Capture the cell that displays the provided text and extract its [X, Y] central coordinate. 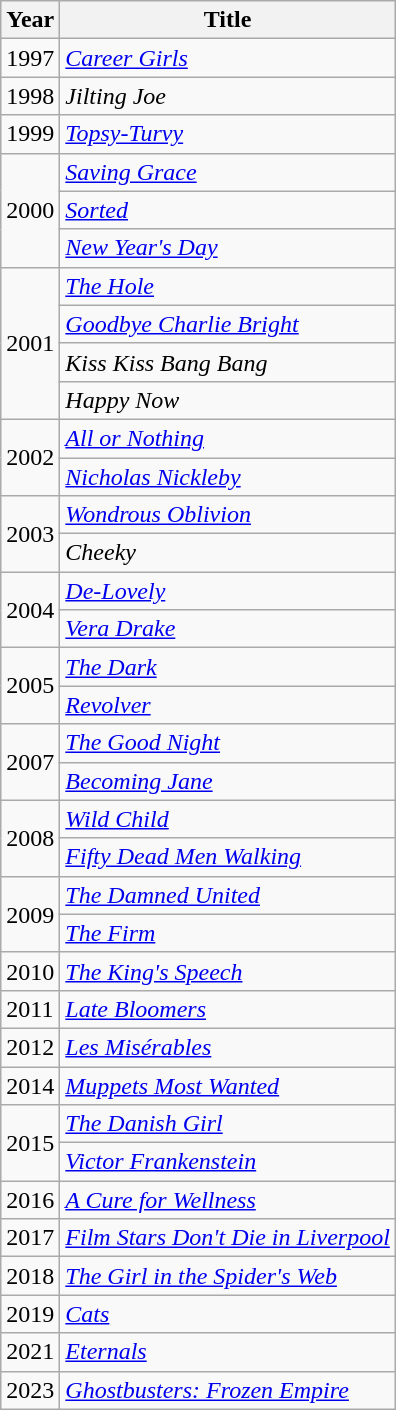
2000 [30, 210]
The King's Speech [228, 971]
2015 [30, 1143]
Vera Drake [228, 629]
Late Bloomers [228, 1009]
The Danish Girl [228, 1124]
Wild Child [228, 819]
2008 [30, 838]
Wondrous Oblivion [228, 515]
New Year's Day [228, 248]
The Firm [228, 933]
2019 [30, 1314]
Film Stars Don't Die in Liverpool [228, 1238]
1999 [30, 134]
Career Girls [228, 58]
2004 [30, 610]
Ghostbusters: Frozen Empire [228, 1390]
Becoming Jane [228, 781]
Fifty Dead Men Walking [228, 857]
2016 [30, 1200]
2021 [30, 1352]
Nicholas Nickleby [228, 477]
2017 [30, 1238]
2012 [30, 1047]
The Hole [228, 286]
Cats [228, 1314]
1997 [30, 58]
Year [30, 20]
Sorted [228, 210]
Kiss Kiss Bang Bang [228, 362]
2007 [30, 762]
Saving Grace [228, 172]
Les Misérables [228, 1047]
Jilting Joe [228, 96]
2011 [30, 1009]
Revolver [228, 705]
2001 [30, 343]
Topsy-Turvy [228, 134]
De-Lovely [228, 591]
1998 [30, 96]
2003 [30, 534]
All or Nothing [228, 438]
2023 [30, 1390]
Eternals [228, 1352]
The Good Night [228, 743]
2010 [30, 971]
2009 [30, 914]
The Girl in the Spider's Web [228, 1276]
Goodbye Charlie Bright [228, 324]
2002 [30, 457]
Happy Now [228, 400]
The Dark [228, 667]
A Cure for Wellness [228, 1200]
Victor Frankenstein [228, 1162]
Muppets Most Wanted [228, 1085]
2005 [30, 686]
2018 [30, 1276]
The Damned United [228, 895]
2014 [30, 1085]
Cheeky [228, 553]
Title [228, 20]
